Capture the cell that displays the provided text and extract its (X, Y) central coordinate. 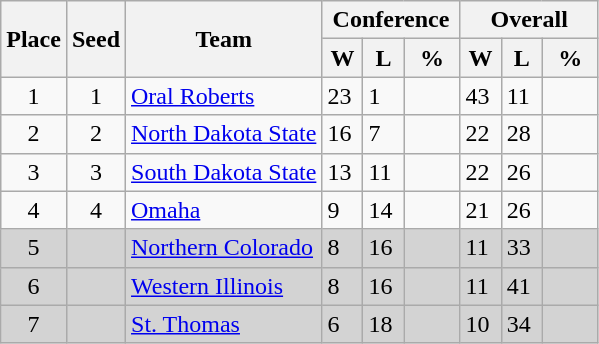
Team (224, 39)
Overall (529, 20)
33 (522, 248)
43 (480, 96)
Northern Colorado (224, 248)
Conference (391, 20)
North Dakota State (224, 134)
South Dakota State (224, 172)
14 (384, 210)
5 (34, 248)
34 (522, 324)
18 (384, 324)
23 (342, 96)
Seed (96, 39)
St. Thomas (224, 324)
Oral Roberts (224, 96)
28 (522, 134)
Omaha (224, 210)
10 (480, 324)
Place (34, 39)
21 (480, 210)
13 (342, 172)
41 (522, 286)
9 (342, 210)
Western Illinois (224, 286)
